Determine the (X, Y) coordinate at the center of the cell enclosing the given text.  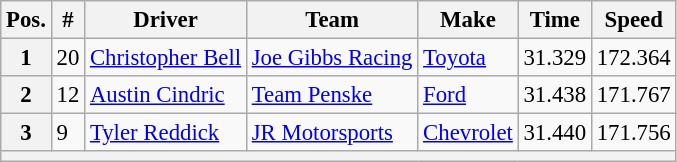
Driver (166, 20)
Make (468, 20)
Time (554, 20)
171.767 (634, 95)
20 (68, 58)
Speed (634, 20)
Team Penske (332, 95)
Christopher Bell (166, 58)
31.440 (554, 133)
JR Motorsports (332, 133)
1 (26, 58)
31.438 (554, 95)
Pos. (26, 20)
# (68, 20)
Tyler Reddick (166, 133)
172.364 (634, 58)
Toyota (468, 58)
3 (26, 133)
Ford (468, 95)
Chevrolet (468, 133)
31.329 (554, 58)
Team (332, 20)
171.756 (634, 133)
12 (68, 95)
Joe Gibbs Racing (332, 58)
2 (26, 95)
Austin Cindric (166, 95)
9 (68, 133)
